Detect which cell encompasses the target text, then output its [x, y] center coordinate. 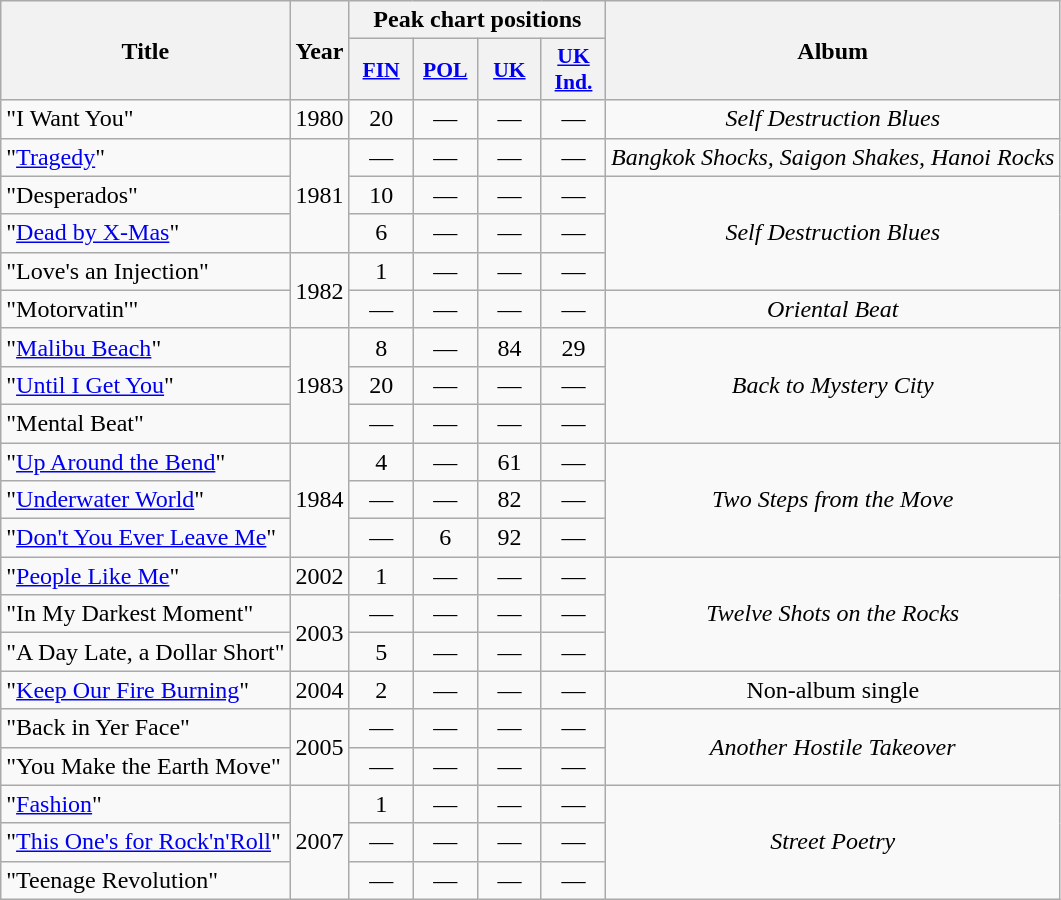
"Back in Yer Face" [146, 728]
2005 [320, 747]
8 [381, 347]
"Love's an Injection" [146, 271]
61 [509, 461]
"Don't You Ever Leave Me" [146, 538]
"In My Darkest Moment" [146, 614]
"Mental Beat" [146, 423]
2007 [320, 842]
"Teenage Revolution" [146, 880]
"Fashion" [146, 804]
FIN [381, 70]
"Motorvatin'" [146, 309]
"Keep Our Fire Burning" [146, 690]
Non-album single [833, 690]
Another Hostile Takeover [833, 747]
2 [381, 690]
"Dead by X-Mas" [146, 233]
Back to Mystery City [833, 385]
Year [320, 50]
2004 [320, 690]
"Tragedy" [146, 157]
Oriental Beat [833, 309]
1983 [320, 385]
"Malibu Beach" [146, 347]
82 [509, 500]
"You Make the Earth Move" [146, 766]
2002 [320, 576]
1984 [320, 499]
"A Day Late, a Dollar Short" [146, 652]
"Underwater World" [146, 500]
4 [381, 461]
UK [509, 70]
POL [445, 70]
"Until I Get You" [146, 385]
"This One's for Rock'n'Roll" [146, 842]
"Up Around the Bend" [146, 461]
Two Steps from the Move [833, 499]
84 [509, 347]
Album [833, 50]
UKInd. [573, 70]
1982 [320, 290]
1980 [320, 119]
Title [146, 50]
5 [381, 652]
Twelve Shots on the Rocks [833, 614]
Peak chart positions [477, 20]
"People Like Me" [146, 576]
2003 [320, 633]
Street Poetry [833, 842]
"I Want You" [146, 119]
"Desperados" [146, 195]
29 [573, 347]
92 [509, 538]
Bangkok Shocks, Saigon Shakes, Hanoi Rocks [833, 157]
1981 [320, 195]
10 [381, 195]
